From the cell containing the given text, extract its center point as (X, Y) coordinate. 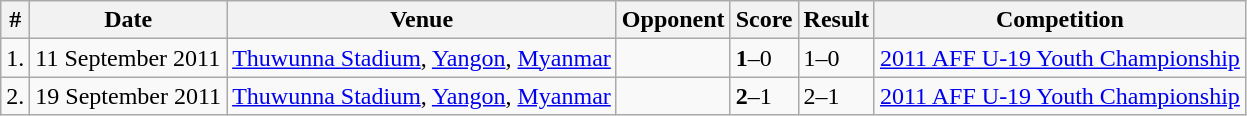
19 September 2011 (128, 96)
Venue (422, 20)
Score (764, 20)
11 September 2011 (128, 58)
2. (16, 96)
Result (836, 20)
1. (16, 58)
Date (128, 20)
Competition (1060, 20)
Opponent (673, 20)
# (16, 20)
